Find where the given text appears and provide that cell's center as (X, Y) coordinate. 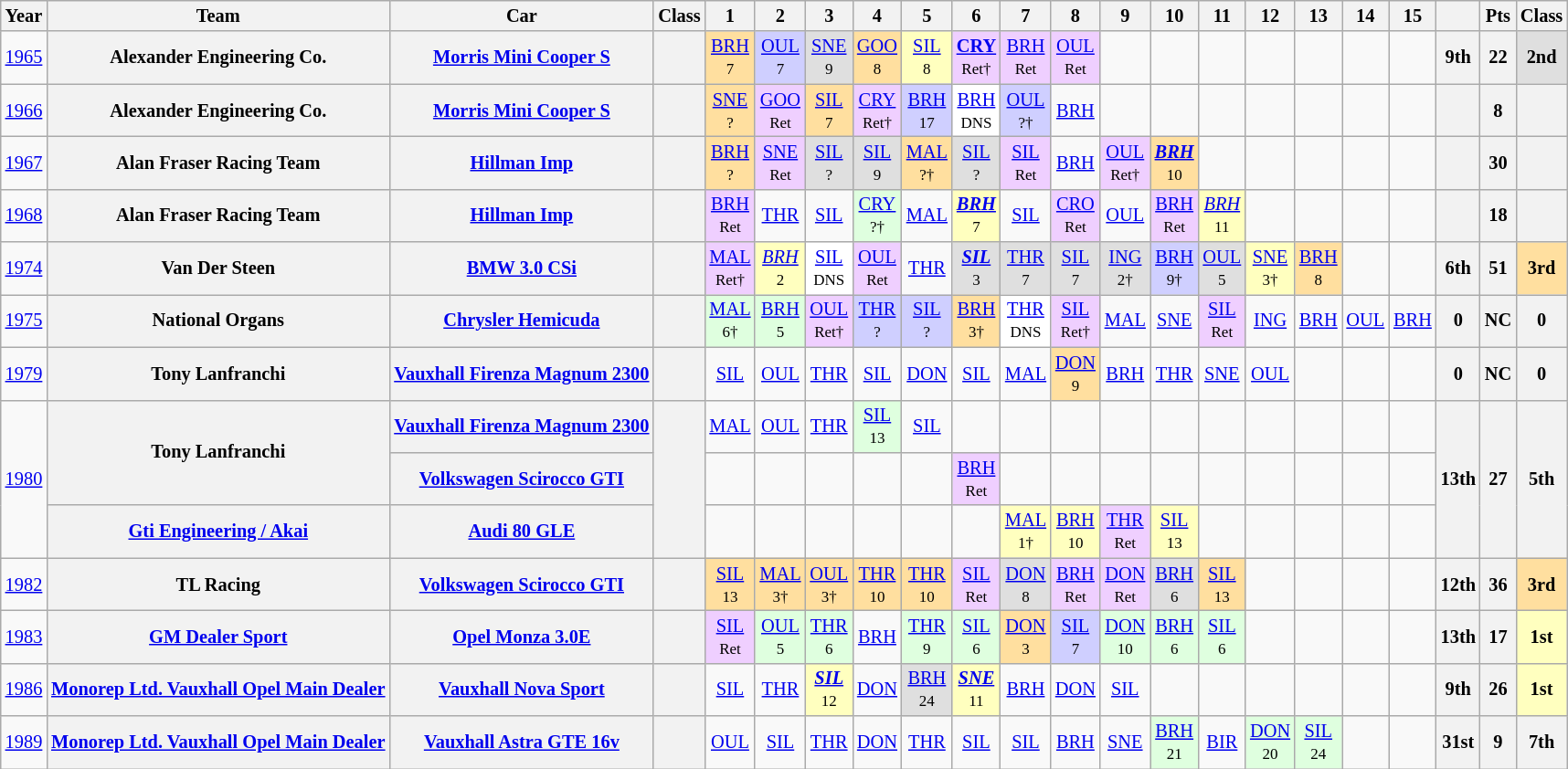
1989 (24, 743)
3 (829, 16)
DON3 (1025, 637)
1 (729, 16)
31st (1458, 743)
THR? (877, 321)
SNE9 (829, 58)
SILDNS (829, 269)
THR9 (927, 637)
Chrysler Hemicuda (521, 321)
Pts (1499, 16)
1974 (24, 269)
1983 (24, 637)
2nd (1542, 58)
BRHDNS (976, 111)
SIL3 (976, 269)
4 (877, 16)
12th (1458, 585)
Vauxhall Nova Sport (521, 690)
MAL3† (780, 585)
27 (1499, 479)
GOO8 (877, 58)
THRDNS (1025, 321)
14 (1366, 16)
15 (1413, 16)
BRH24 (927, 690)
1980 (24, 479)
DONRet (1126, 585)
Gti Engineering / Akai (217, 532)
7th (1542, 743)
Van Der Steen (217, 269)
CRY?† (877, 216)
GOORet (780, 111)
12 (1270, 16)
DON20 (1270, 743)
1966 (24, 111)
SNERet (780, 163)
1968 (24, 216)
51 (1499, 269)
BRH9† (1175, 269)
SNE11 (976, 690)
ING2† (1126, 269)
BMW 3.0 CSi (521, 269)
SIL24 (1319, 743)
THR7 (1025, 269)
5th (1542, 479)
13 (1319, 16)
ING (1270, 321)
SILRet† (1075, 321)
1965 (24, 58)
THRRet (1126, 532)
MALRet† (729, 269)
BRH17 (927, 111)
TL Racing (217, 585)
SNE? (729, 111)
1986 (24, 690)
BRH21 (1175, 743)
1979 (24, 374)
OUL3† (829, 585)
GM Dealer Sport (217, 637)
CRORet (1075, 216)
30 (1499, 163)
Opel Monza 3.0E (521, 637)
MAL?† (927, 163)
1975 (24, 321)
6 (976, 16)
10 (1175, 16)
SNE3† (1270, 269)
BRH11 (1223, 216)
MAL6† (729, 321)
2 (780, 16)
DON9 (1075, 374)
BRH2 (780, 269)
36 (1499, 585)
MAL1† (1025, 532)
BRH8 (1319, 269)
26 (1499, 690)
BRH? (729, 163)
11 (1223, 16)
SIL9 (877, 163)
BRH5 (780, 321)
22 (1499, 58)
Vauxhall Astra GTE 16v (521, 743)
BRH3† (976, 321)
1967 (24, 163)
BIR (1223, 743)
Car (521, 16)
DON10 (1126, 637)
17 (1499, 637)
6th (1458, 269)
7 (1025, 16)
Audi 80 GLE (521, 532)
OUL?† (1025, 111)
DON8 (1025, 585)
SIL8 (927, 58)
1982 (24, 585)
SIL12 (829, 690)
THR6 (829, 637)
OUL7 (780, 58)
Year (24, 16)
National Organs (217, 321)
Team (217, 16)
5 (927, 16)
18 (1499, 216)
